Pinpoint the cell where the given text exists, returning its (x, y) midpoint coordinate. 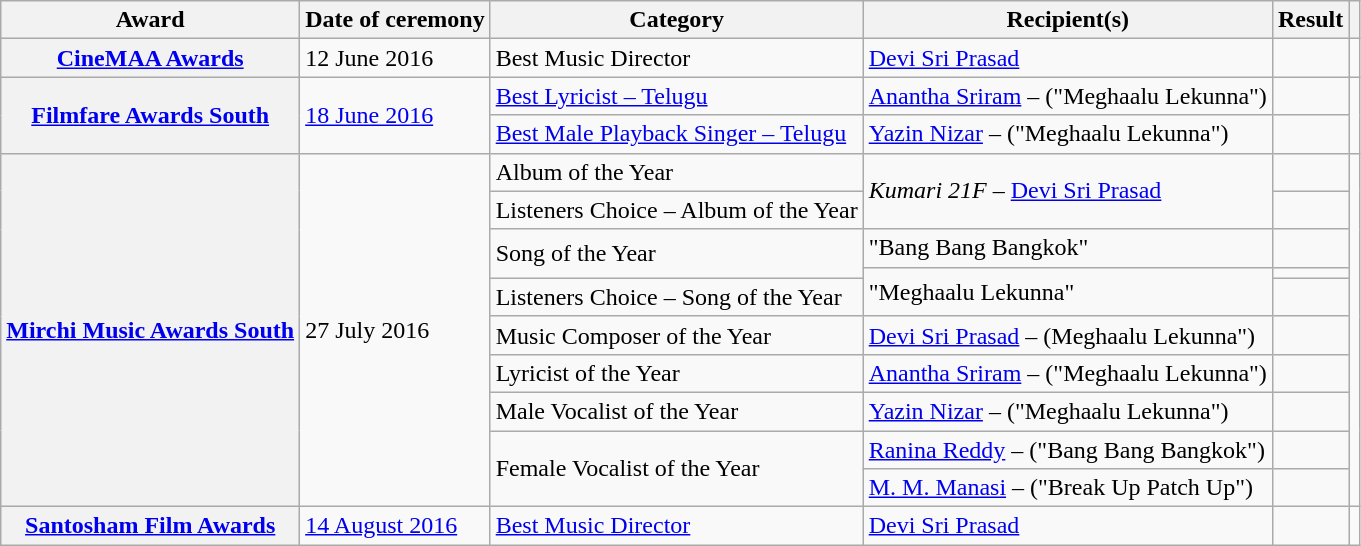
Listeners Choice – Album of the Year (676, 210)
27 July 2016 (396, 330)
Mirchi Music Awards South (150, 330)
Devi Sri Prasad – (Meghaalu Lekunna") (1068, 335)
12 June 2016 (396, 58)
Male Vocalist of the Year (676, 411)
CineMAA Awards (150, 58)
Award (150, 20)
Santosham Film Awards (150, 526)
Date of ceremony (396, 20)
Listeners Choice – Song of the Year (676, 297)
Filmfare Awards South (150, 115)
Recipient(s) (1068, 20)
Result (1310, 20)
Kumari 21F – Devi Sri Prasad (1068, 191)
Lyricist of the Year (676, 373)
Best Male Playback Singer – Telugu (676, 134)
Album of the Year (676, 172)
14 August 2016 (396, 526)
18 June 2016 (396, 115)
"Bang Bang Bangkok" (1068, 248)
M. M. Manasi – ("Break Up Patch Up") (1068, 488)
Song of the Year (676, 254)
Ranina Reddy – ("Bang Bang Bangkok") (1068, 449)
"Meghaalu Lekunna" (1068, 292)
Best Lyricist – Telugu (676, 96)
Music Composer of the Year (676, 335)
Female Vocalist of the Year (676, 468)
Category (676, 20)
